Pinpoint the cell where the given text exists, returning its (X, Y) midpoint coordinate. 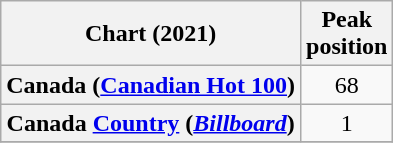
Chart (2021) (151, 34)
Canada Country (Billboard) (151, 123)
Canada (Canadian Hot 100) (151, 85)
1 (347, 123)
68 (347, 85)
Peak position (347, 34)
